For the text-containing cell, return its midpoint in [X, Y] coordinate format. 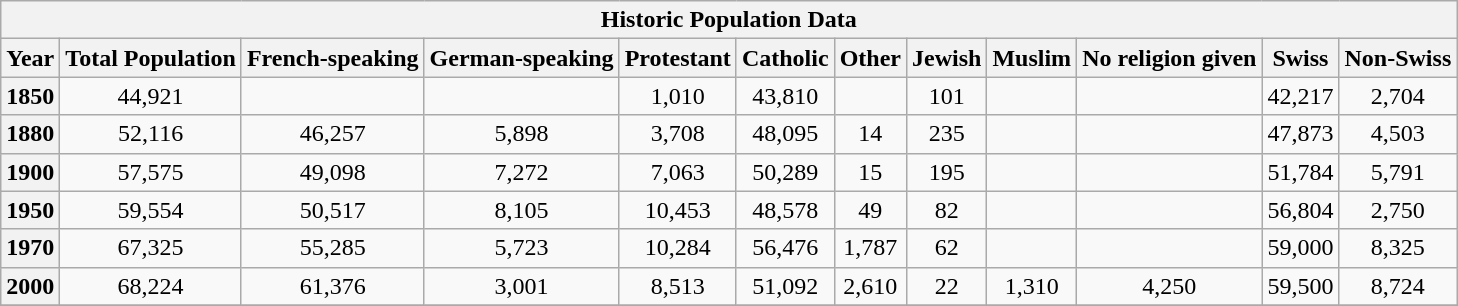
3,708 [678, 134]
Muslim [1032, 58]
1900 [30, 172]
101 [946, 96]
1,310 [1032, 286]
1850 [30, 96]
42,217 [1300, 96]
235 [946, 134]
8,105 [522, 210]
47,873 [1300, 134]
55,285 [332, 248]
59,500 [1300, 286]
48,578 [785, 210]
8,724 [1398, 286]
68,224 [151, 286]
10,284 [678, 248]
5,791 [1398, 172]
Historic Population Data [729, 20]
3,001 [522, 286]
2000 [30, 286]
15 [870, 172]
2,704 [1398, 96]
56,476 [785, 248]
59,554 [151, 210]
German-speaking [522, 58]
8,513 [678, 286]
52,116 [151, 134]
Other [870, 58]
7,272 [522, 172]
49 [870, 210]
1,010 [678, 96]
82 [946, 210]
Catholic [785, 58]
51,092 [785, 286]
2,750 [1398, 210]
195 [946, 172]
5,898 [522, 134]
2,610 [870, 286]
14 [870, 134]
56,804 [1300, 210]
Jewish [946, 58]
Non-Swiss [1398, 58]
22 [946, 286]
7,063 [678, 172]
50,517 [332, 210]
62 [946, 248]
48,095 [785, 134]
46,257 [332, 134]
59,000 [1300, 248]
50,289 [785, 172]
French-speaking [332, 58]
1880 [30, 134]
44,921 [151, 96]
43,810 [785, 96]
Protestant [678, 58]
No religion given [1170, 58]
4,250 [1170, 286]
8,325 [1398, 248]
5,723 [522, 248]
4,503 [1398, 134]
Total Population [151, 58]
67,325 [151, 248]
61,376 [332, 286]
10,453 [678, 210]
57,575 [151, 172]
Year [30, 58]
Swiss [1300, 58]
1,787 [870, 248]
1950 [30, 210]
1970 [30, 248]
49,098 [332, 172]
51,784 [1300, 172]
